Pinpoint the cell where the given text exists, returning its [X, Y] midpoint coordinate. 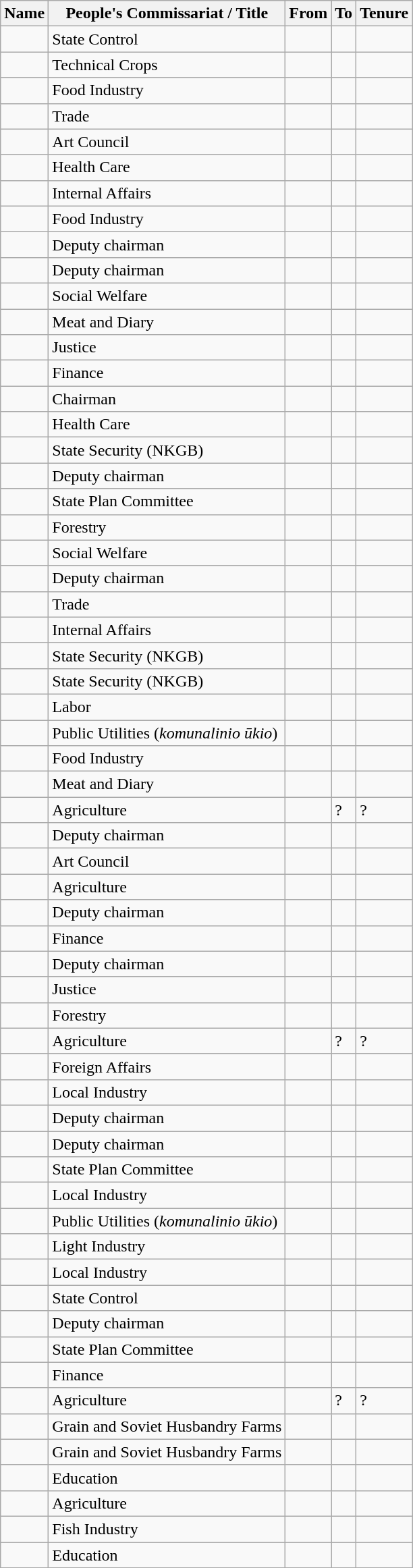
From [308, 13]
Labor [167, 707]
Foreign Affairs [167, 1066]
Light Industry [167, 1247]
To [344, 13]
People's Commissariat / Title [167, 13]
Name [24, 13]
Chairman [167, 399]
Technical Crops [167, 65]
Fish Industry [167, 1529]
Tenure [385, 13]
